From the cell containing the given text, extract its center point as [x, y] coordinate. 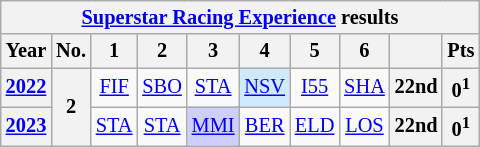
FIF [114, 88]
Superstar Racing Experience results [240, 17]
BER [264, 126]
3 [214, 51]
SHA [364, 88]
2022 [26, 88]
2023 [26, 126]
4 [264, 51]
No. [71, 51]
6 [364, 51]
I55 [314, 88]
MMI [214, 126]
Year [26, 51]
SBO [162, 88]
ELD [314, 126]
NSV [264, 88]
LOS [364, 126]
5 [314, 51]
Pts [460, 51]
1 [114, 51]
